From the cell containing the given text, extract its center point as (x, y) coordinate. 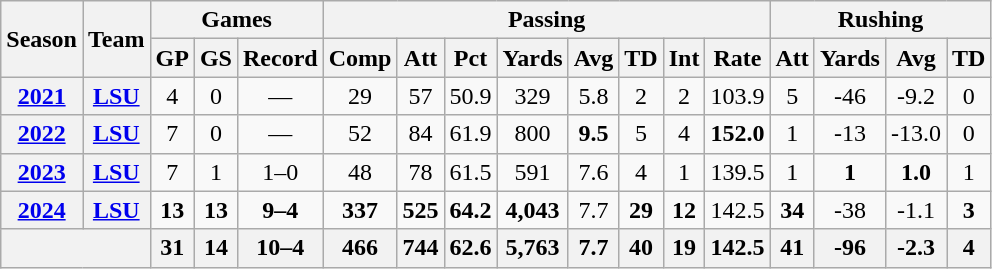
31 (172, 248)
64.2 (470, 210)
103.9 (738, 96)
-96 (850, 248)
7.6 (594, 172)
2022 (42, 134)
-2.3 (916, 248)
152.0 (738, 134)
-38 (850, 210)
9–4 (280, 210)
Pct (470, 58)
9.5 (594, 134)
41 (792, 248)
466 (360, 248)
5,763 (532, 248)
57 (420, 96)
337 (360, 210)
525 (420, 210)
19 (684, 248)
78 (420, 172)
-1.1 (916, 210)
1–0 (280, 172)
Team (116, 39)
14 (216, 248)
Rate (738, 58)
10–4 (280, 248)
-46 (850, 96)
84 (420, 134)
61.5 (470, 172)
4,043 (532, 210)
Games (236, 20)
62.6 (470, 248)
1.0 (916, 172)
40 (641, 248)
3 (969, 210)
50.9 (470, 96)
GS (216, 58)
-13 (850, 134)
52 (360, 134)
GP (172, 58)
2021 (42, 96)
-13.0 (916, 134)
591 (532, 172)
Season (42, 39)
48 (360, 172)
-9.2 (916, 96)
34 (792, 210)
Passing (546, 20)
744 (420, 248)
Rushing (880, 20)
800 (532, 134)
329 (532, 96)
139.5 (738, 172)
12 (684, 210)
2024 (42, 210)
61.9 (470, 134)
Int (684, 58)
Record (280, 58)
Comp (360, 58)
5.8 (594, 96)
2023 (42, 172)
